Pinpoint the cell where the given text exists, returning its (X, Y) midpoint coordinate. 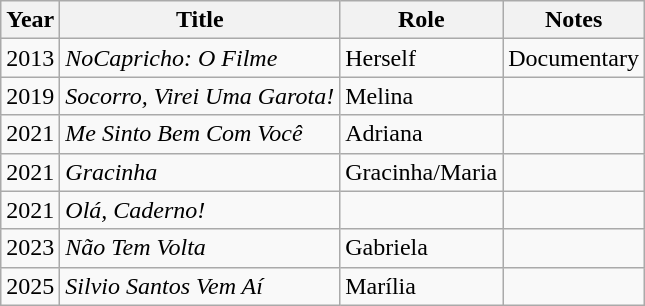
Melina (422, 96)
Silvio Santos Vem Aí (200, 286)
Documentary (574, 58)
Não Tem Volta (200, 248)
Herself (422, 58)
Year (30, 20)
Socorro, Virei Uma Garota! (200, 96)
Notes (574, 20)
2025 (30, 286)
Marília (422, 286)
Me Sinto Bem Com Você (200, 134)
Gracinha/Maria (422, 172)
Gabriela (422, 248)
Adriana (422, 134)
2013 (30, 58)
2023 (30, 248)
Role (422, 20)
Title (200, 20)
Gracinha (200, 172)
Olá, Caderno! (200, 210)
2019 (30, 96)
NoCapricho: O Filme (200, 58)
